Scan for the cell matching the given text and deliver its (X, Y) coordinate at center. 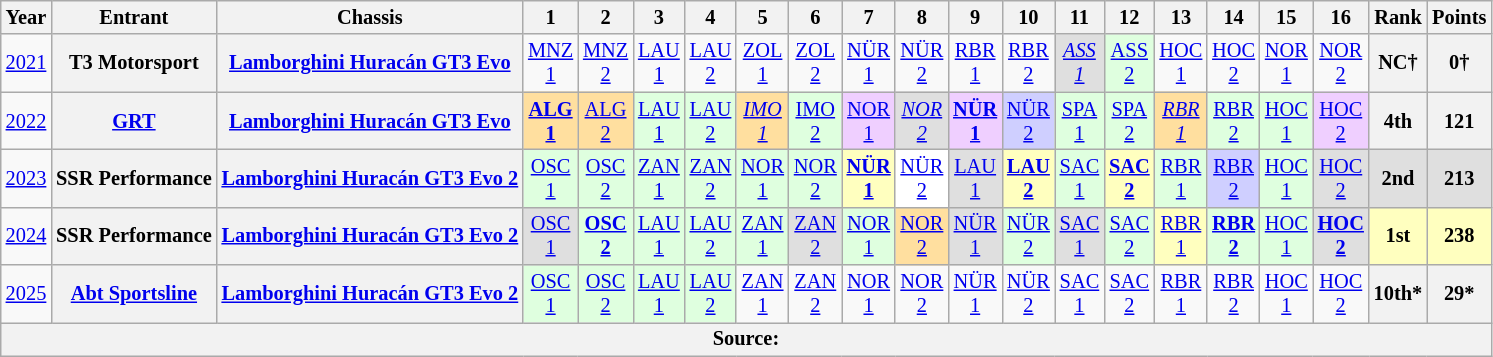
NC† (1398, 63)
ZOL2 (816, 63)
14 (1234, 17)
ZOL1 (762, 63)
Year (26, 17)
0† (1459, 63)
12 (1129, 17)
IMO2 (816, 121)
238 (1459, 236)
16 (1341, 17)
Entrant (134, 17)
Points (1459, 17)
GRT (134, 121)
11 (1080, 17)
SPA2 (1129, 121)
ALG1 (550, 121)
2025 (26, 294)
1 (550, 17)
29* (1459, 294)
Source: (746, 339)
6 (816, 17)
ASS1 (1080, 63)
Chassis (370, 17)
8 (922, 17)
2023 (26, 178)
SPA1 (1080, 121)
213 (1459, 178)
ASS2 (1129, 63)
2 (606, 17)
3 (659, 17)
7 (869, 17)
121 (1459, 121)
5 (762, 17)
MNZ2 (606, 63)
T3 Motorsport (134, 63)
1st (1398, 236)
15 (1286, 17)
4 (711, 17)
2nd (1398, 178)
13 (1182, 17)
ALG2 (606, 121)
2024 (26, 236)
2021 (26, 63)
IMO1 (762, 121)
9 (975, 17)
4th (1398, 121)
2022 (26, 121)
10th* (1398, 294)
MNZ1 (550, 63)
Rank (1398, 17)
10 (1028, 17)
Abt Sportsline (134, 294)
